Capture the cell that displays the provided text and extract its (x, y) central coordinate. 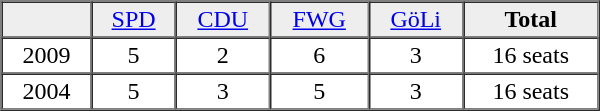
FWG (320, 20)
2009 (47, 56)
2 (223, 56)
2004 (47, 92)
6 (320, 56)
Total (531, 20)
SPD (134, 20)
GöLi (416, 20)
CDU (223, 20)
